Locate the cell with the specified text and output its [X, Y] center coordinate. 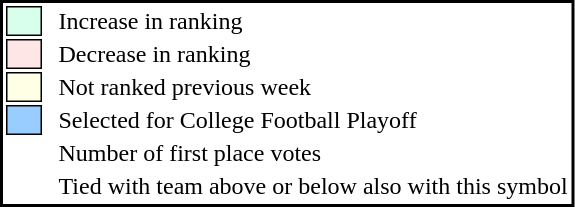
Selected for College Football Playoff [313, 120]
Decrease in ranking [313, 54]
Not ranked previous week [313, 87]
Increase in ranking [313, 21]
Number of first place votes [313, 153]
Tied with team above or below also with this symbol [313, 186]
